Return the (X, Y) coordinate for the center point of the cell that contains the specified text.  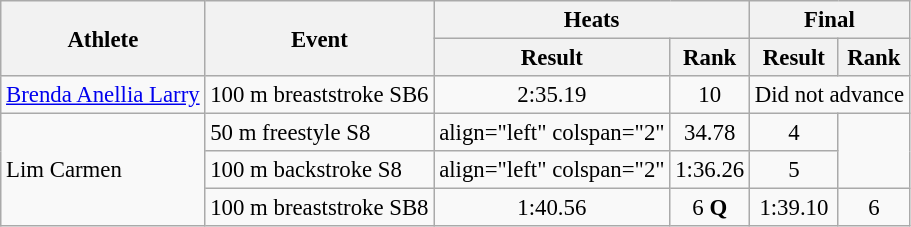
6 Q (710, 208)
Brenda Anellia Larry (103, 95)
5 (794, 170)
6 (874, 208)
Event (320, 38)
100 m breaststroke SB6 (320, 95)
4 (794, 133)
10 (710, 95)
1:39.10 (794, 208)
50 m freestyle S8 (320, 133)
Did not advance (830, 95)
100 m backstroke S8 (320, 170)
Heats (592, 20)
2:35.19 (552, 95)
1:36.26 (710, 170)
34.78 (710, 133)
Athlete (103, 38)
1:40.56 (552, 208)
100 m breaststroke SB8 (320, 208)
Lim Carmen (103, 170)
Final (830, 20)
